Output the (x, y) coordinate of the center of the cell containing the given text.  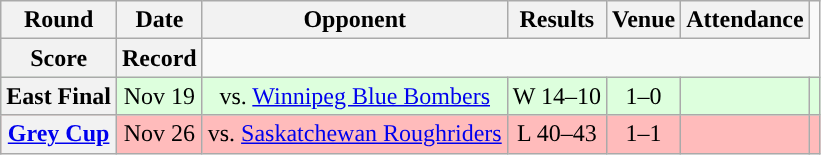
Round (59, 20)
Attendance (745, 20)
vs. Saskatchewan Roughriders (354, 134)
1–0 (644, 96)
1–1 (644, 134)
L 40–43 (556, 134)
Record (160, 58)
Grey Cup (59, 134)
Nov 19 (160, 96)
Date (160, 20)
Opponent (354, 20)
Score (59, 58)
Nov 26 (160, 134)
Venue (644, 20)
East Final (59, 96)
vs. Winnipeg Blue Bombers (354, 96)
W 14–10 (556, 96)
Results (556, 20)
